Extract the (x, y) coordinate from the center of the cell holding the provided text.  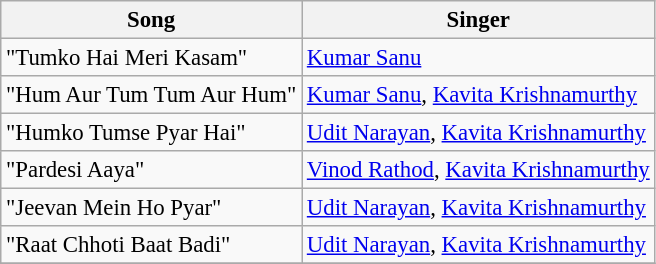
"Humko Tumse Pyar Hai" (152, 133)
"Hum Aur Tum Tum Aur Hum" (152, 95)
Song (152, 20)
"Jeevan Mein Ho Pyar" (152, 208)
Kumar Sanu (478, 58)
Singer (478, 20)
"Raat Chhoti Baat Badi" (152, 245)
"Tumko Hai Meri Kasam" (152, 58)
Vinod Rathod, Kavita Krishnamurthy (478, 170)
"Pardesi Aaya" (152, 170)
Kumar Sanu, Kavita Krishnamurthy (478, 95)
